From the cell containing the given text, extract its center point as [X, Y] coordinate. 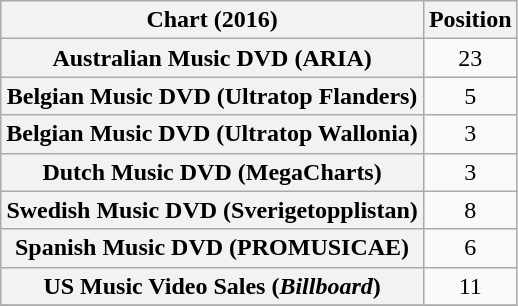
Spanish Music DVD (PROMUSICAE) [212, 248]
Swedish Music DVD (Sverigetopplistan) [212, 210]
Belgian Music DVD (Ultratop Wallonia) [212, 134]
8 [470, 210]
6 [470, 248]
Belgian Music DVD (Ultratop Flanders) [212, 96]
Chart (2016) [212, 20]
Australian Music DVD (ARIA) [212, 58]
US Music Video Sales (Billboard) [212, 286]
Dutch Music DVD (MegaCharts) [212, 172]
23 [470, 58]
Position [470, 20]
11 [470, 286]
5 [470, 96]
